Find where the given text appears and provide that cell's center as (X, Y) coordinate. 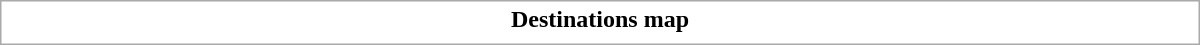
Destinations map (600, 19)
